Scan for the cell matching the given text and deliver its [X, Y] coordinate at center. 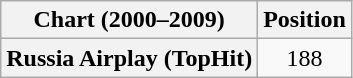
Russia Airplay (TopHit) [130, 58]
Position [305, 20]
188 [305, 58]
Chart (2000–2009) [130, 20]
